Pinpoint the cell where the given text exists, returning its [X, Y] midpoint coordinate. 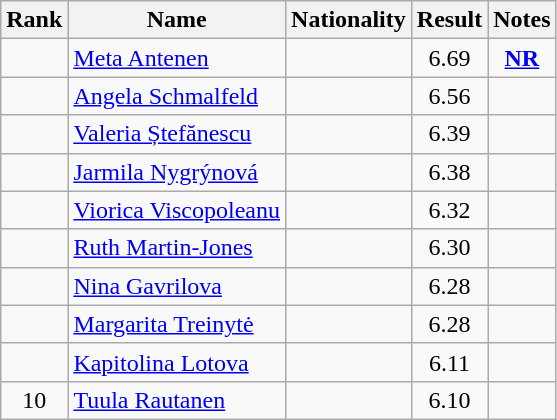
Nationality [349, 20]
Viorica Viscopoleanu [177, 210]
NR [522, 58]
Nina Gavrilova [177, 286]
6.30 [449, 248]
6.32 [449, 210]
Result [449, 20]
Ruth Martin-Jones [177, 248]
Valeria Ștefănescu [177, 134]
Rank [34, 20]
Meta Antenen [177, 58]
Kapitolina Lotova [177, 362]
6.56 [449, 96]
Margarita Treinytė [177, 324]
Name [177, 20]
6.11 [449, 362]
Tuula Rautanen [177, 400]
6.39 [449, 134]
Notes [522, 20]
10 [34, 400]
Angela Schmalfeld [177, 96]
6.38 [449, 172]
6.10 [449, 400]
Jarmila Nygrýnová [177, 172]
6.69 [449, 58]
